Search for the cell housing the specified text and yield its (X, Y) center coordinate. 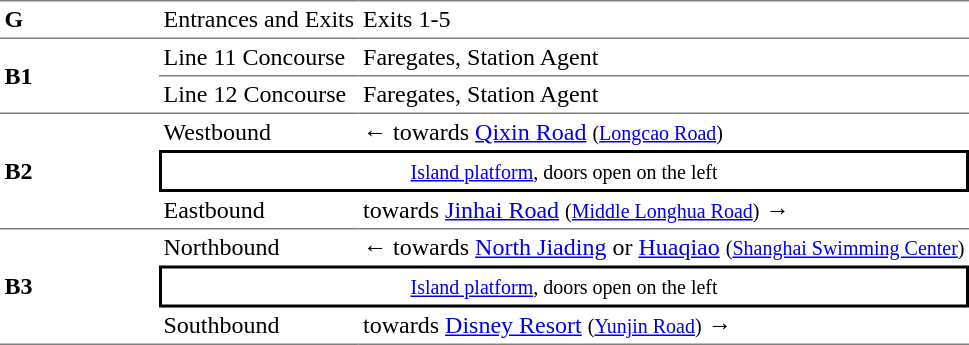
← towards North Jiading or Huaqiao (Shanghai Swimming Center) (664, 248)
B1 (80, 76)
← towards Qixin Road (Longcao Road) (664, 132)
Line 12 Concourse (259, 95)
Westbound (259, 132)
Entrances and Exits (259, 20)
towards Jinhai Road (Middle Longhua Road) → (664, 211)
Eastbound (259, 211)
G (80, 20)
Exits 1-5 (664, 20)
B2 (80, 172)
Northbound (259, 248)
Line 11 Concourse (259, 58)
